Provide the [X, Y] coordinate of the cell's center where the given text is located.  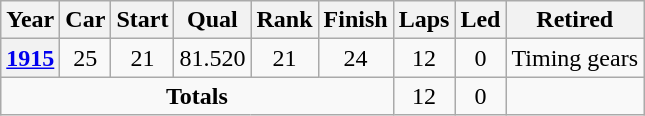
25 [86, 58]
Finish [356, 20]
Retired [575, 20]
81.520 [212, 58]
Car [86, 20]
Totals [197, 96]
Year [30, 20]
Led [480, 20]
Laps [424, 20]
Qual [212, 20]
Timing gears [575, 58]
24 [356, 58]
1915 [30, 58]
Start [142, 20]
Rank [284, 20]
